Scan for the cell matching the given text and deliver its [X, Y] coordinate at center. 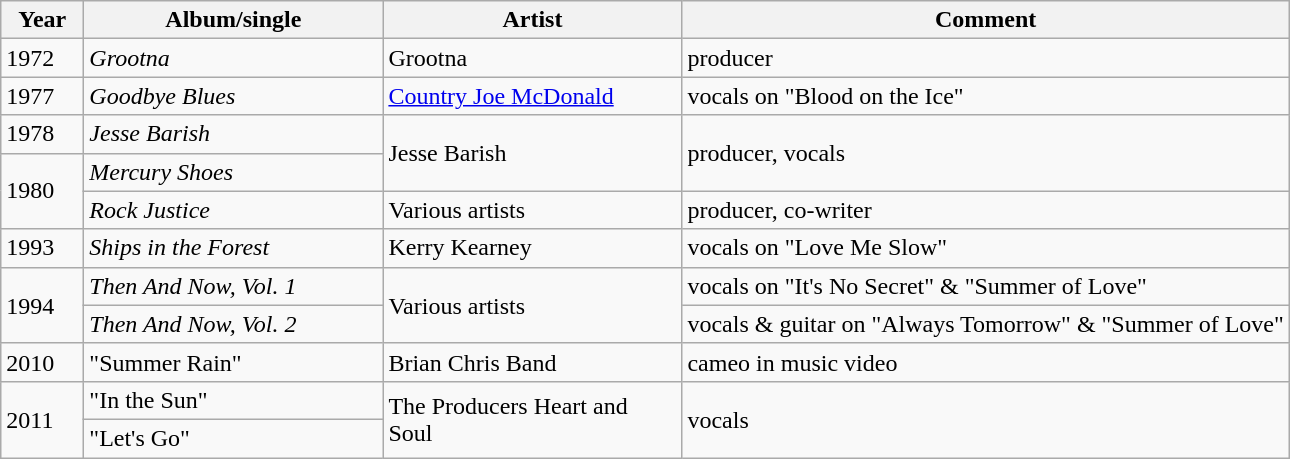
2011 [42, 419]
cameo in music video [986, 362]
Ships in the Forest [234, 248]
vocals on "Blood on the Ice" [986, 96]
Mercury Shoes [234, 172]
"Let's Go" [234, 438]
Comment [986, 20]
1977 [42, 96]
vocals & guitar on "Always Tomorrow" & "Summer of Love" [986, 324]
producer [986, 58]
Country Joe McDonald [532, 96]
"Summer Rain" [234, 362]
vocals [986, 419]
vocals on "It's No Secret" & "Summer of Love" [986, 286]
1972 [42, 58]
1978 [42, 134]
Artist [532, 20]
producer, co-writer [986, 210]
Kerry Kearney [532, 248]
Year [42, 20]
producer, vocals [986, 153]
1980 [42, 191]
2010 [42, 362]
Rock Justice [234, 210]
Then And Now, Vol. 2 [234, 324]
"In the Sun" [234, 400]
1993 [42, 248]
Goodbye Blues [234, 96]
Brian Chris Band [532, 362]
vocals on "Love Me Slow" [986, 248]
Then And Now, Vol. 1 [234, 286]
Album/single [234, 20]
The Producers Heart and Soul [532, 419]
1994 [42, 305]
